Provide the (x, y) coordinate of the cell's center where the given text is located.  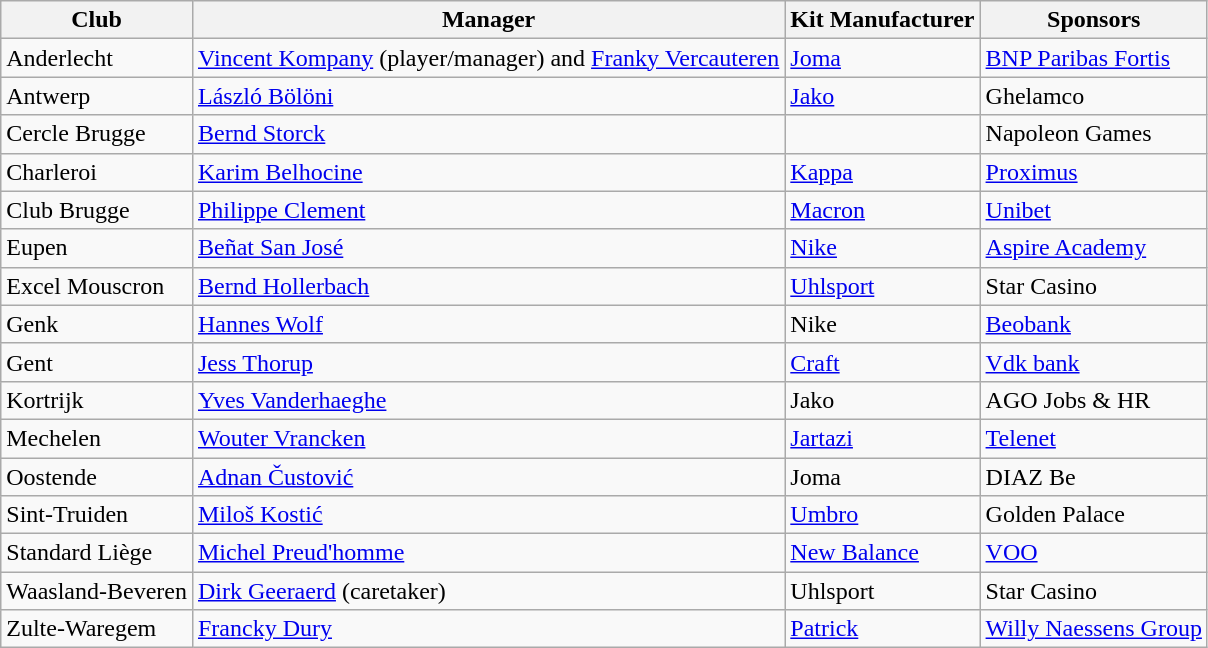
Vincent Kompany (player/manager) and Franky Vercauteren (488, 58)
Gent (97, 362)
DIAZ Be (1094, 477)
Excel Mouscron (97, 286)
Cercle Brugge (97, 134)
Ghelamco (1094, 96)
Charleroi (97, 172)
Telenet (1094, 438)
Hannes Wolf (488, 324)
Beobank (1094, 324)
Miloš Kostić (488, 515)
VOO (1094, 553)
Bernd Storck (488, 134)
Manager (488, 20)
Waasland-Beveren (97, 591)
Karim Belhocine (488, 172)
Napoleon Games (1094, 134)
Club Brugge (97, 210)
Patrick (882, 629)
Antwerp (97, 96)
Anderlecht (97, 58)
Dirk Geeraerd (caretaker) (488, 591)
Oostende (97, 477)
Standard Liège (97, 553)
Jess Thorup (488, 362)
Kappa (882, 172)
Beñat San José (488, 248)
Eupen (97, 248)
New Balance (882, 553)
Sponsors (1094, 20)
Vdk bank (1094, 362)
Unibet (1094, 210)
Craft (882, 362)
Wouter Vrancken (488, 438)
Michel Preud'homme (488, 553)
Yves Vanderhaeghe (488, 400)
BNP Paribas Fortis (1094, 58)
Proximus (1094, 172)
Adnan Čustović (488, 477)
László Bölöni (488, 96)
Bernd Hollerbach (488, 286)
Kit Manufacturer (882, 20)
Philippe Clement (488, 210)
Aspire Academy (1094, 248)
Genk (97, 324)
Sint-Truiden (97, 515)
Mechelen (97, 438)
Club (97, 20)
Umbro (882, 515)
AGO Jobs & HR (1094, 400)
Francky Dury (488, 629)
Zulte-Waregem (97, 629)
Jartazi (882, 438)
Willy Naessens Group (1094, 629)
Macron (882, 210)
Kortrijk (97, 400)
Golden Palace (1094, 515)
